Scan for the cell matching the given text and deliver its (X, Y) coordinate at center. 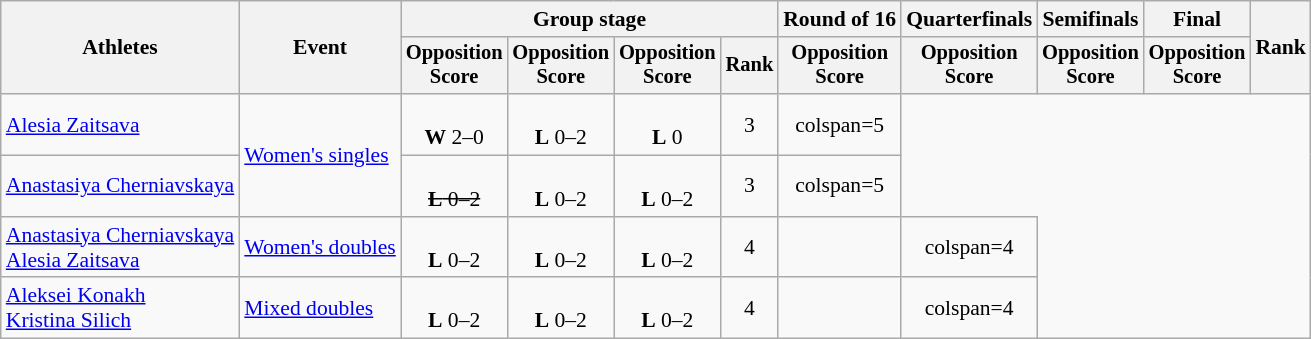
Final (1198, 19)
Semifinals (1090, 19)
Event (320, 48)
Anastasiya CherniavskayaAlesia Zaitsava (120, 248)
Mixed doubles (320, 308)
Anastasiya Cherniavskaya (120, 186)
Athletes (120, 48)
Group stage (590, 19)
Alesia Zaitsava (120, 124)
W 2–0 (454, 124)
Aleksei KonakhKristina Silich (120, 308)
Women's singles (320, 155)
Round of 16 (840, 19)
L 0 (668, 124)
Women's doubles (320, 248)
Quarterfinals (969, 19)
